Detect which cell encompasses the target text, then output its (X, Y) center coordinate. 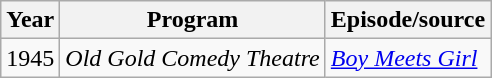
Boy Meets Girl (408, 58)
Episode/source (408, 20)
1945 (30, 58)
Program (192, 20)
Old Gold Comedy Theatre (192, 58)
Year (30, 20)
